Output the (X, Y) coordinate of the center of the cell containing the given text.  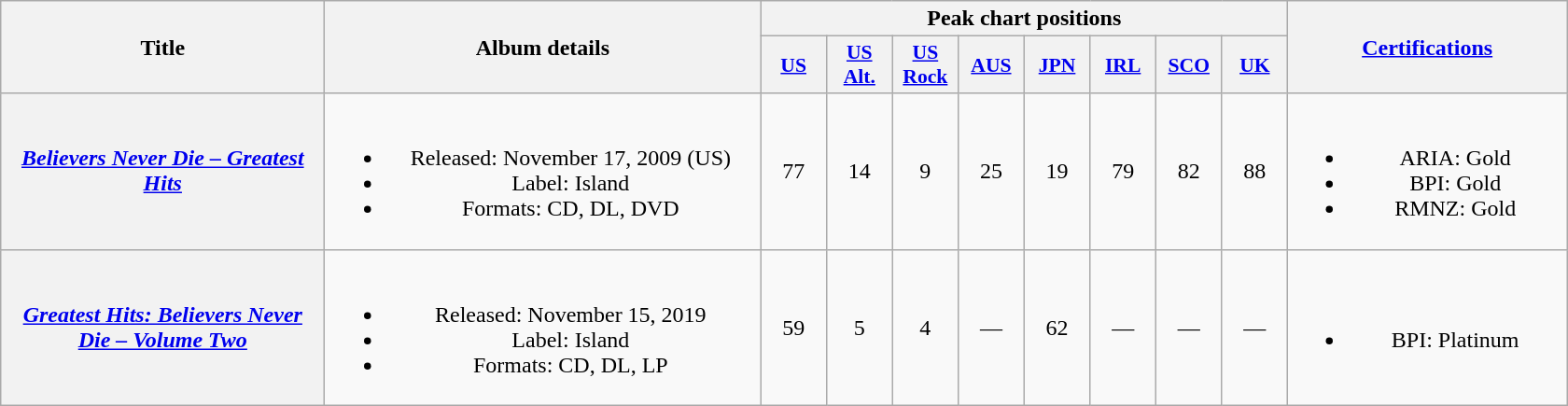
62 (1057, 327)
Title (162, 47)
82 (1189, 172)
Peak chart positions (1025, 19)
79 (1124, 172)
77 (793, 172)
USAlt. (859, 65)
USRock (926, 65)
14 (859, 172)
Released: November 17, 2009 (US)Label: IslandFormats: CD, DL, DVD (543, 172)
BPI: Platinum (1428, 327)
Released: November 15, 2019Label: IslandFormats: CD, DL, LP (543, 327)
Greatest Hits: Believers Never Die – Volume Two (162, 327)
SCO (1189, 65)
25 (991, 172)
Album details (543, 47)
US (793, 65)
AUS (991, 65)
ARIA: GoldBPI: GoldRMNZ: Gold (1428, 172)
UK (1254, 65)
9 (926, 172)
Believers Never Die – Greatest Hits (162, 172)
19 (1057, 172)
59 (793, 327)
IRL (1124, 65)
88 (1254, 172)
5 (859, 327)
Certifications (1428, 47)
4 (926, 327)
JPN (1057, 65)
